Return (x, y) of the center of cell containing provided text 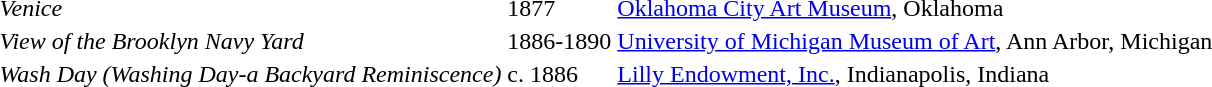
1886-1890 (560, 41)
